Return the [x, y] coordinate for the center point of the cell that contains the specified text.  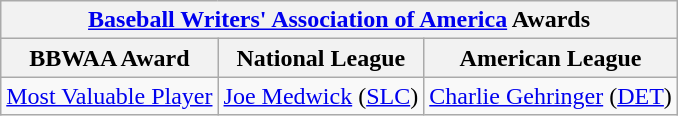
Most Valuable Player [110, 96]
BBWAA Award [110, 58]
American League [551, 58]
National League [321, 58]
Joe Medwick (SLC) [321, 96]
Baseball Writers' Association of America Awards [340, 20]
Charlie Gehringer (DET) [551, 96]
